Capture the cell that displays the provided text and extract its [X, Y] central coordinate. 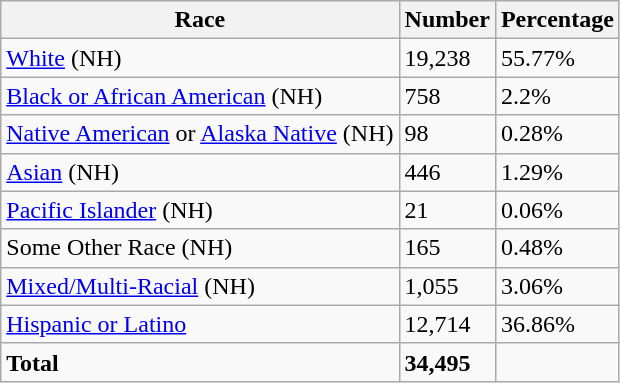
21 [447, 210]
Hispanic or Latino [200, 324]
36.86% [557, 324]
34,495 [447, 362]
Mixed/Multi-Racial (NH) [200, 286]
Some Other Race (NH) [200, 248]
19,238 [447, 58]
1,055 [447, 286]
0.48% [557, 248]
3.06% [557, 286]
0.06% [557, 210]
Percentage [557, 20]
758 [447, 96]
Race [200, 20]
Asian (NH) [200, 172]
Black or African American (NH) [200, 96]
Number [447, 20]
98 [447, 134]
White (NH) [200, 58]
12,714 [447, 324]
1.29% [557, 172]
Native American or Alaska Native (NH) [200, 134]
2.2% [557, 96]
Total [200, 362]
165 [447, 248]
446 [447, 172]
Pacific Islander (NH) [200, 210]
55.77% [557, 58]
0.28% [557, 134]
